Detect which cell encompasses the target text, then output its (X, Y) center coordinate. 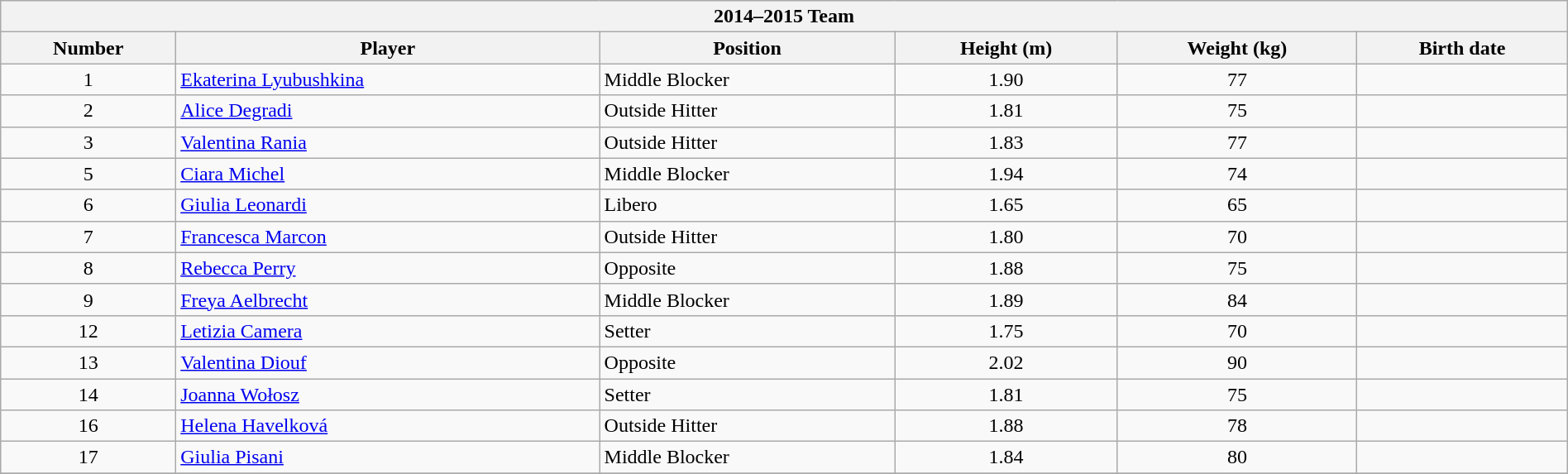
1.89 (1006, 299)
1.80 (1006, 237)
65 (1237, 205)
9 (88, 299)
Weight (kg) (1237, 48)
Freya Aelbrecht (388, 299)
1.90 (1006, 79)
2014–2015 Team (784, 17)
16 (88, 426)
7 (88, 237)
1.65 (1006, 205)
2 (88, 111)
Helena Havelková (388, 426)
Alice Degradi (388, 111)
Valentina Rania (388, 142)
2.02 (1006, 362)
Ekaterina Lyubushkina (388, 79)
Giulia Pisani (388, 457)
84 (1237, 299)
1.75 (1006, 331)
Rebecca Perry (388, 268)
Height (m) (1006, 48)
13 (88, 362)
17 (88, 457)
80 (1237, 457)
Ciara Michel (388, 174)
1 (88, 79)
Position (748, 48)
Francesca Marcon (388, 237)
5 (88, 174)
12 (88, 331)
Giulia Leonardi (388, 205)
Letizia Camera (388, 331)
90 (1237, 362)
Joanna Wołosz (388, 395)
1.83 (1006, 142)
1.84 (1006, 457)
78 (1237, 426)
6 (88, 205)
Libero (748, 205)
Birth date (1462, 48)
Number (88, 48)
Player (388, 48)
3 (88, 142)
Valentina Diouf (388, 362)
74 (1237, 174)
1.94 (1006, 174)
14 (88, 395)
8 (88, 268)
